Determine the [x, y] coordinate at the center of the cell enclosing the given text.  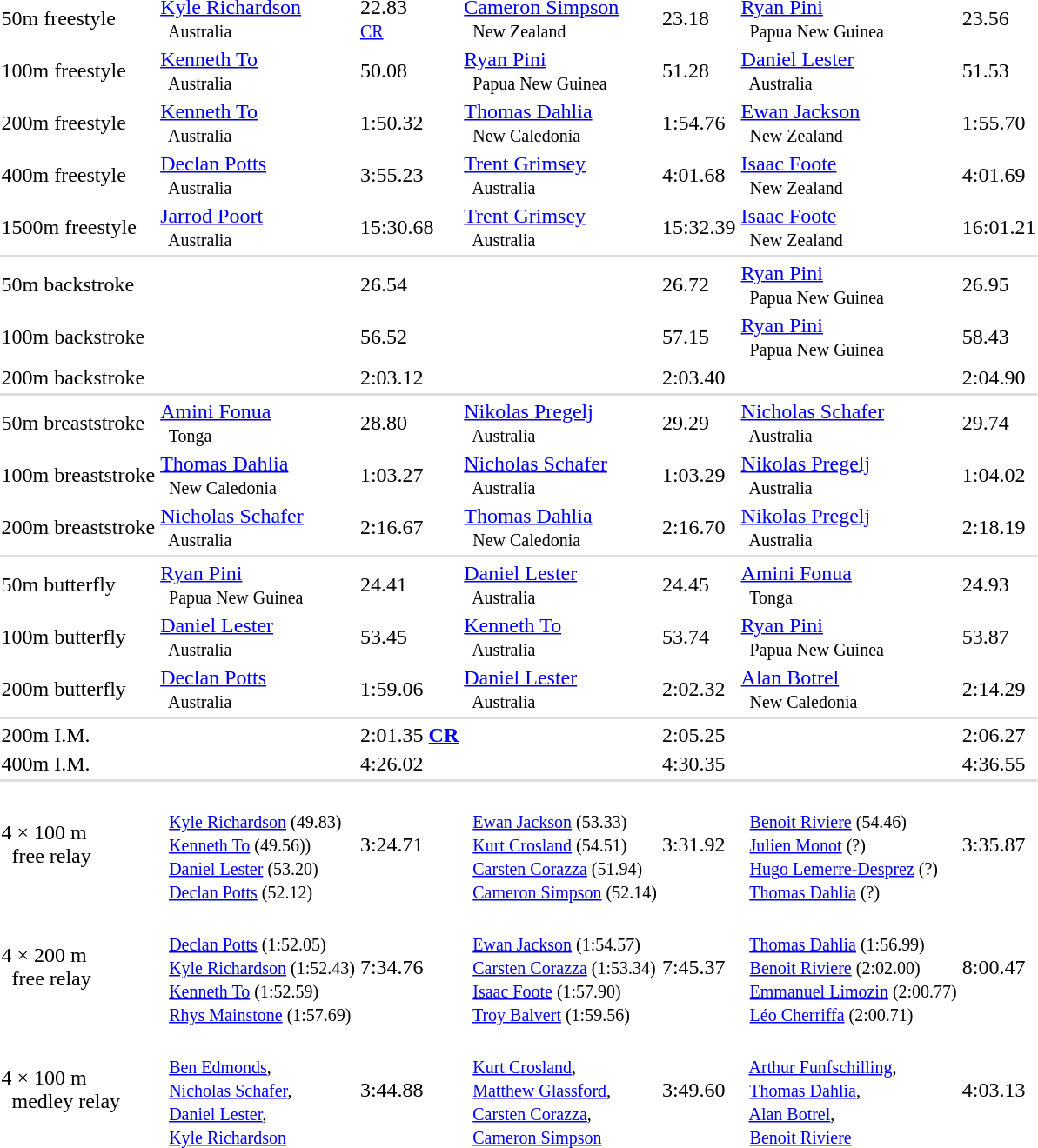
1500m freestyle [78, 228]
1:54.76 [699, 123]
1:55.70 [999, 123]
2:18.19 [999, 527]
2:01.35 CR [409, 735]
4 × 200 m free relay [78, 967]
58.43 [999, 337]
24.41 [409, 584]
28.80 [409, 423]
Declan Potts (1:52.05) Kyle Richardson (1:52.43) Kenneth To (1:52.59) Rhys Mainstone (1:57.69) [258, 967]
400m freestyle [78, 176]
100m butterfly [78, 637]
7:34.76 [409, 967]
400m I.M. [78, 764]
3:31.92 [699, 844]
Thomas Dahlia (1:56.99) Benoit Riviere (2:02.00) Emmanuel Limozin (2:00.77) Léo Cherriffa (2:00.71) [849, 967]
50.08 [409, 71]
Jarrod Poort Australia [258, 228]
57.15 [699, 337]
15:30.68 [409, 228]
29.74 [999, 423]
4:01.69 [999, 176]
3:55.23 [409, 176]
3:24.71 [409, 844]
24.93 [999, 584]
29.29 [699, 423]
2:03.12 [409, 377]
200m butterfly [78, 689]
2:16.67 [409, 527]
7:45.37 [699, 967]
2:14.29 [999, 689]
15:32.39 [699, 228]
26.54 [409, 285]
2:04.90 [999, 377]
50m breaststroke [78, 423]
3:35.87 [999, 844]
4:01.68 [699, 176]
2:16.70 [699, 527]
200m backstroke [78, 377]
53.87 [999, 637]
200m breaststroke [78, 527]
1:03.27 [409, 475]
4:30.35 [699, 764]
1:50.32 [409, 123]
50m backstroke [78, 285]
Alan Botrel New Caledonia [849, 689]
100m breaststroke [78, 475]
50m butterfly [78, 584]
24.45 [699, 584]
26.72 [699, 285]
53.74 [699, 637]
56.52 [409, 337]
8:00.47 [999, 967]
26.95 [999, 285]
1:04.02 [999, 475]
200m I.M. [78, 735]
2:06.27 [999, 735]
200m freestyle [78, 123]
100m backstroke [78, 337]
Ewan Jackson New Zealand [849, 123]
51.28 [699, 71]
2:05.25 [699, 735]
Kyle Richardson (49.83) Kenneth To (49.56)) Daniel Lester (53.20) Declan Potts (52.12) [258, 844]
100m freestyle [78, 71]
Benoit Riviere (54.46) Julien Monot (?) Hugo Lemerre-Desprez (?) Thomas Dahlia (?) [849, 844]
Ewan Jackson (1:54.57) Carsten Corazza (1:53.34) Isaac Foote (1:57.90) Troy Balvert (1:59.56) [560, 967]
16:01.21 [999, 228]
53.45 [409, 637]
51.53 [999, 71]
2:02.32 [699, 689]
4:36.55 [999, 764]
2:03.40 [699, 377]
4:26.02 [409, 764]
1:59.06 [409, 689]
1:03.29 [699, 475]
4 × 100 m free relay [78, 844]
Ewan Jackson (53.33) Kurt Crosland (54.51) Carsten Corazza (51.94) Cameron Simpson (52.14) [560, 844]
